Pinpoint the cell where the given text exists, returning its (X, Y) midpoint coordinate. 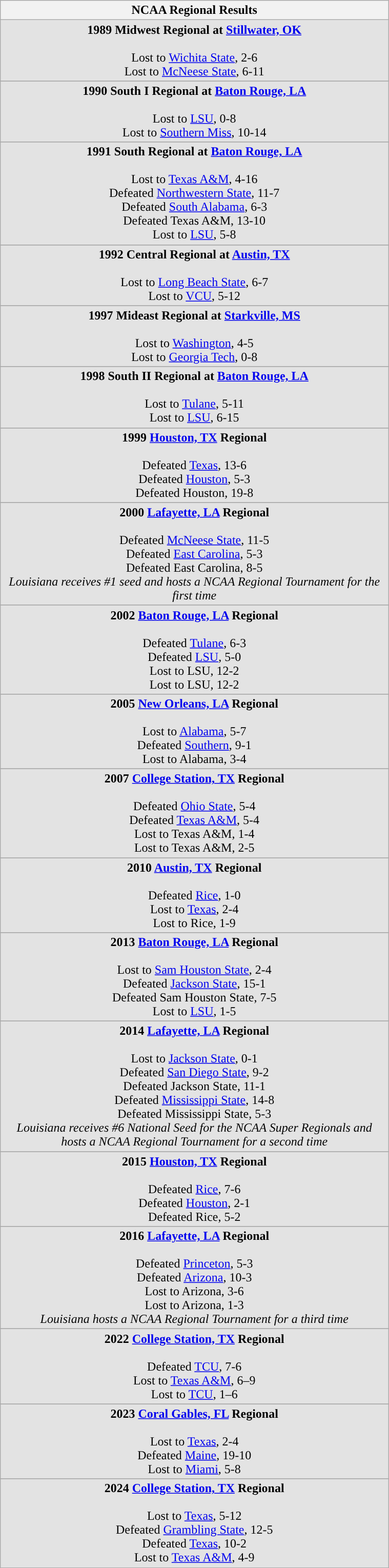
1990 South I Regional at Baton Rouge, LALost to LSU, 0-8 Lost to Southern Miss, 10-14 (195, 112)
2013 Baton Rouge, LA RegionalLost to Sam Houston State, 2-4 Defeated Jackson State, 15-1 Defeated Sam Houston State, 7-5 Lost to LSU, 1-5 (195, 977)
2023 Coral Gables, FL RegionalLost to Texas, 2-4 Defeated Maine, 19-10 Lost to Miami, 5-8 (195, 1441)
1989 Midwest Regional at Stillwater, OKLost to Wichita State, 2-6 Lost to McNeese State, 6-11 (195, 50)
1999 Houston, TX RegionalDefeated Texas, 13-6 Defeated Houston, 5-3 Defeated Houston, 19-8 (195, 465)
2022 College Station, TX RegionalDefeated TCU, 7-6 Lost to Texas A&M, 6–9 Lost to TCU, 1–6 (195, 1366)
2007 College Station, TX RegionalDefeated Ohio State, 5-4 Defeated Texas A&M, 5-4 Lost to Texas A&M, 1-4 Lost to Texas A&M, 2-5 (195, 813)
NCAA Regional Results (195, 10)
2024 College Station, TX RegionalLost to Texas, 5-12 Defeated Grambling State, 12-5 Defeated Texas, 10-2 Lost to Texas A&M, 4-9 (195, 1523)
2010 Austin, TX RegionalDefeated Rice, 1-0 Lost to Texas, 2-4 Lost to Rice, 1-9 (195, 895)
1997 Mideast Regional at Starkville, MSLost to Washington, 4-5 Lost to Georgia Tech, 0-8 (195, 336)
2015 Houston, TX RegionalDefeated Rice, 7-6 Defeated Houston, 2-1 Defeated Rice, 5-2 (195, 1189)
2005 New Orleans, LA RegionalLost to Alabama, 5-7 Defeated Southern, 9-1 Lost to Alabama, 3-4 (195, 731)
1998 South II Regional at Baton Rouge, LALost to Tulane, 5-11 Lost to LSU, 6-15 (195, 397)
2002 Baton Rouge, LA RegionalDefeated Tulane, 6-3 Defeated LSU, 5-0 Lost to LSU, 12-2 Lost to LSU, 12-2 (195, 649)
1992 Central Regional at Austin, TXLost to Long Beach State, 6-7 Lost to VCU, 5-12 (195, 275)
